Locate the cell with the specified text and output its [X, Y] center coordinate. 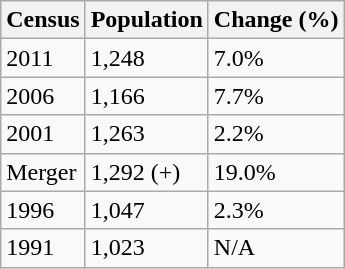
1,047 [146, 210]
2011 [43, 58]
2006 [43, 96]
1991 [43, 248]
7.7% [276, 96]
Population [146, 20]
19.0% [276, 172]
Merger [43, 172]
1,166 [146, 96]
2.2% [276, 134]
2001 [43, 134]
N/A [276, 248]
Change (%) [276, 20]
2.3% [276, 210]
1,292 (+) [146, 172]
1,263 [146, 134]
Census [43, 20]
7.0% [276, 58]
1,248 [146, 58]
1996 [43, 210]
1,023 [146, 248]
